Return (x, y) of the center of cell containing provided text 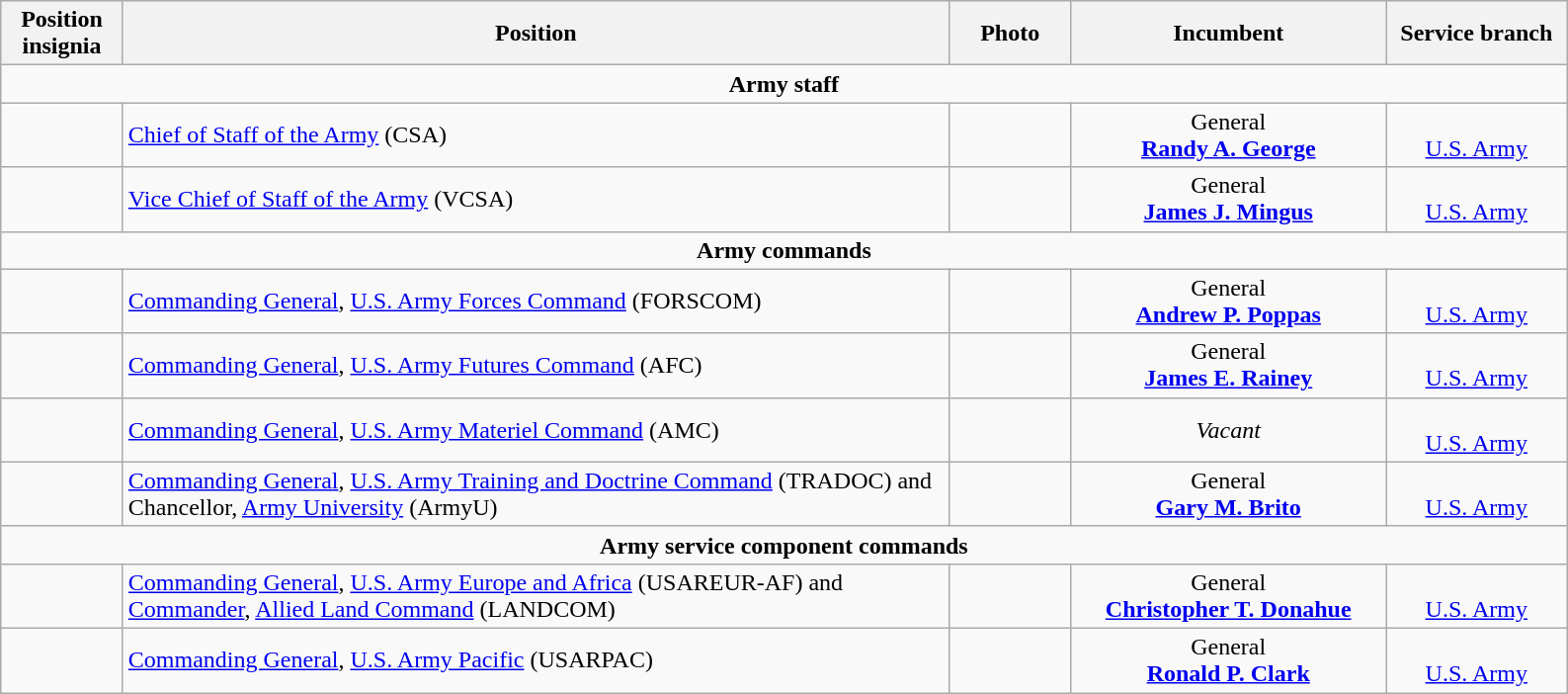
Chief of Staff of the Army (CSA) (536, 134)
Army staff (784, 84)
GeneralRandy A. George (1229, 134)
Army commands (784, 250)
GeneralJames J. Mingus (1229, 200)
GeneralChristopher T. Donahue (1229, 595)
Photo (1010, 34)
Commanding General, U.S. Army Europe and Africa (USAREUR-AF) andCommander, Allied Land Command (LANDCOM) (536, 595)
Vacant (1229, 429)
Position insignia (62, 34)
Commanding General, U.S. Army Training and Doctrine Command (TRADOC) andChancellor, Army University (ArmyU) (536, 494)
Commanding General, U.S. Army Futures Command (AFC) (536, 366)
Vice Chief of Staff of the Army (VCSA) (536, 200)
GeneralRonald P. Clark (1229, 660)
Position (536, 34)
GeneralGary M. Brito (1229, 494)
Army service component commands (784, 545)
Commanding General, U.S. Army Materiel Command (AMC) (536, 429)
GeneralAndrew P. Poppas (1229, 301)
Incumbent (1229, 34)
Service branch (1476, 34)
Commanding General, U.S. Army Forces Command (FORSCOM) (536, 301)
GeneralJames E. Rainey (1229, 366)
Commanding General, U.S. Army Pacific (USARPAC) (536, 660)
